Detect which cell encompasses the target text, then output its (X, Y) center coordinate. 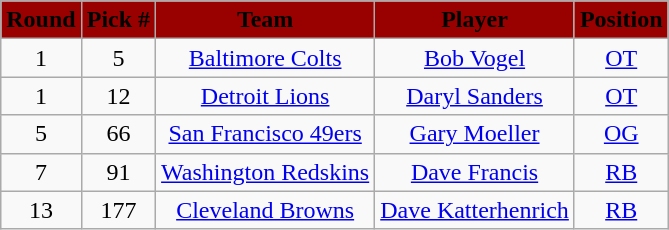
Player (475, 20)
San Francisco 49ers (266, 134)
Dave Katterhenrich (475, 210)
177 (118, 210)
Cleveland Browns (266, 210)
Position (621, 20)
Detroit Lions (266, 96)
OG (621, 134)
Bob Vogel (475, 58)
Team (266, 20)
66 (118, 134)
7 (41, 172)
Gary Moeller (475, 134)
Pick # (118, 20)
Baltimore Colts (266, 58)
91 (118, 172)
Washington Redskins (266, 172)
13 (41, 210)
Dave Francis (475, 172)
Round (41, 20)
12 (118, 96)
Daryl Sanders (475, 96)
